Locate the cell with the specified text and output its [X, Y] center coordinate. 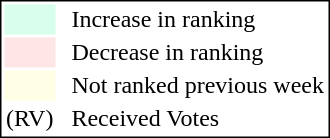
Not ranked previous week [198, 85]
Increase in ranking [198, 19]
(RV) [29, 119]
Decrease in ranking [198, 53]
Received Votes [198, 119]
